Identify which cell holds the provided text, then report its [x, y] central coordinate. 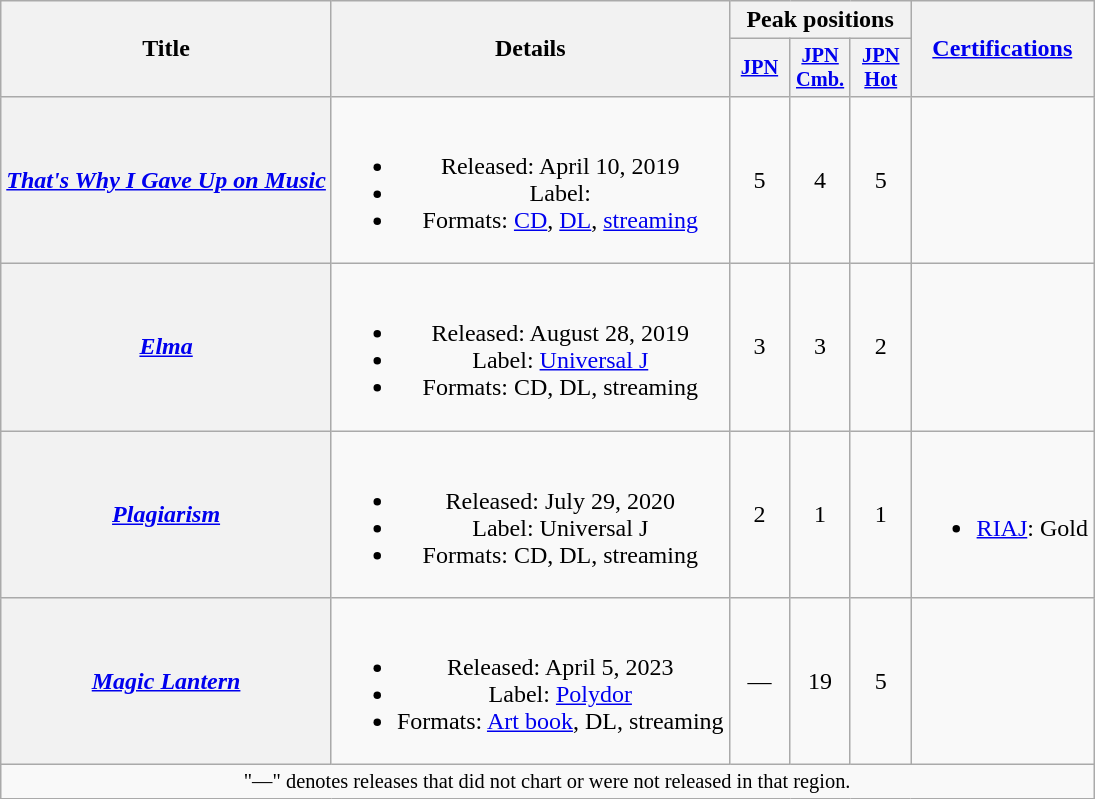
Certifications [1002, 49]
Released: April 10, 2019Label: Formats: CD, DL, streaming [530, 180]
JPN [760, 68]
RIAJ: Gold [1002, 514]
Plagiarism [166, 514]
"—" denotes releases that did not chart or were not released in that region. [548, 782]
Details [530, 49]
Title [166, 49]
Peak positions [820, 20]
— [760, 682]
JPNHot [880, 68]
That's Why I Gave Up on Music [166, 180]
Released: July 29, 2020Label: Universal JFormats: CD, DL, streaming [530, 514]
Released: August 28, 2019Label: Universal JFormats: CD, DL, streaming [530, 348]
19 [820, 682]
4 [820, 180]
Released: April 5, 2023Label: PolydorFormats: Art book, DL, streaming [530, 682]
Magic Lantern [166, 682]
JPNCmb. [820, 68]
Elma [166, 348]
